Detect which cell encompasses the target text, then output its [x, y] center coordinate. 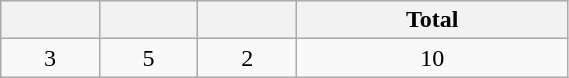
Total [432, 20]
10 [432, 58]
5 [148, 58]
3 [50, 58]
2 [248, 58]
